Return (x, y) of the center of cell containing provided text 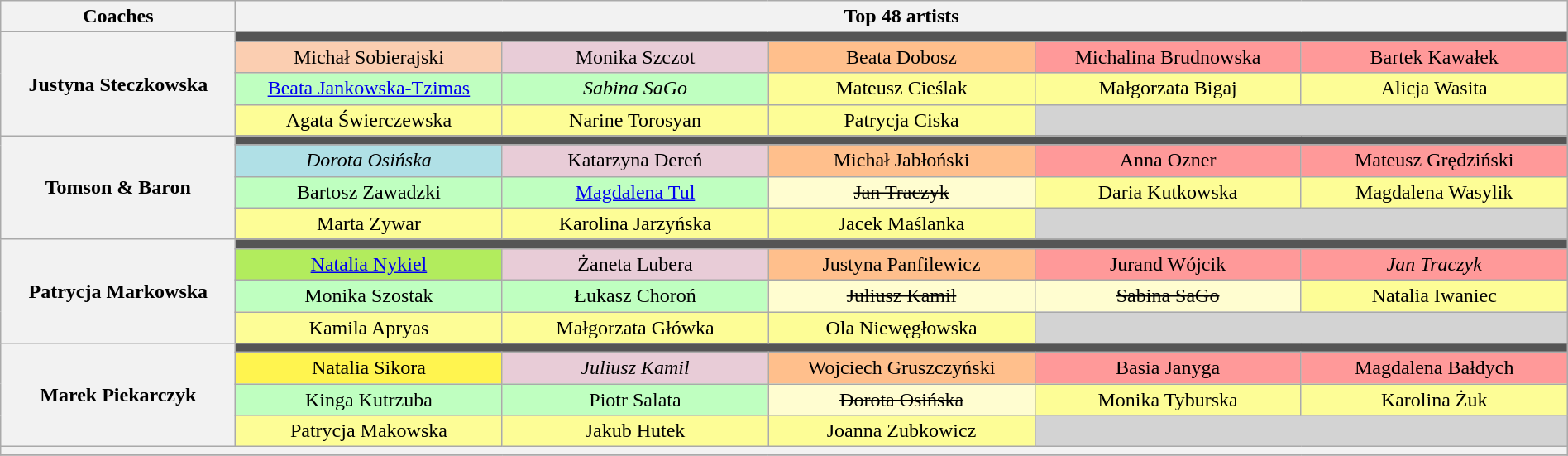
Justyna Steczkowska (118, 84)
Marek Piekarczyk (118, 396)
Tomson & Baron (118, 187)
Patrycja Makowska (369, 431)
Daria Kutkowska (1168, 192)
Natalia Nykiel (369, 264)
Monika Tyburska (1168, 400)
Jurand Wójcik (1168, 264)
Patrycja Markowska (118, 291)
Patrycja Ciska (901, 120)
Małgorzata Główka (635, 327)
Jacek Maślanka (901, 223)
Agata Świerczewska (369, 120)
Beata Jankowska-Tzimas (369, 89)
Żaneta Lubera (635, 264)
Coaches (118, 17)
Marta Zywar (369, 223)
Natalia Sikora (369, 368)
Karolina Żuk (1434, 400)
Piotr Salata (635, 400)
Mateusz Grędziński (1434, 161)
Ola Niewęgłowska (901, 327)
Karolina Jarzyńska (635, 223)
Kamila Apryas (369, 327)
Beata Dobosz (901, 57)
Narine Torosyan (635, 120)
Alicja Wasita (1434, 89)
Michał Jabłoński (901, 161)
Joanna Zubkowicz (901, 431)
Magdalena Bałdych (1434, 368)
Anna Ozner (1168, 161)
Michalina Brudnowska (1168, 57)
Wojciech Gruszczyński (901, 368)
Małgorzata Bigaj (1168, 89)
Natalia Iwaniec (1434, 295)
Kinga Kutrzuba (369, 400)
Monika Szostak (369, 295)
Justyna Panfilewicz (901, 264)
Monika Szczot (635, 57)
Michał Sobierajski (369, 57)
Magdalena Tul (635, 192)
Top 48 artists (901, 17)
Łukasz Choroń (635, 295)
Basia Janyga (1168, 368)
Katarzyna Dereń (635, 161)
Bartek Kawałek (1434, 57)
Magdalena Wasylik (1434, 192)
Mateusz Cieślak (901, 89)
Bartosz Zawadzki (369, 192)
Jakub Hutek (635, 431)
